For the text-containing cell, return its midpoint in (x, y) coordinate format. 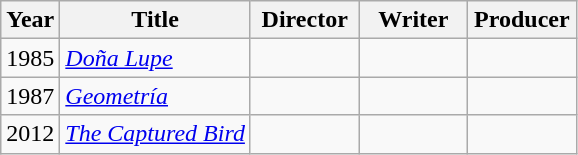
Geometría (156, 96)
Title (156, 20)
1985 (30, 58)
Year (30, 20)
The Captured Bird (156, 134)
Writer (414, 20)
2012 (30, 134)
Director (304, 20)
Doña Lupe (156, 58)
1987 (30, 96)
Producer (522, 20)
